Identify which cell holds the provided text, then report its [x, y] central coordinate. 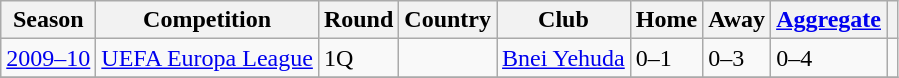
UEFA Europa League [208, 58]
Bnei Yehuda [564, 58]
Season [48, 20]
2009–10 [48, 58]
0–3 [737, 58]
0–4 [829, 58]
Aggregate [829, 20]
0–1 [666, 58]
Competition [208, 20]
1Q [358, 58]
Away [737, 20]
Country [448, 20]
Round [358, 20]
Club [564, 20]
Home [666, 20]
